Search for the cell housing the specified text and yield its (X, Y) center coordinate. 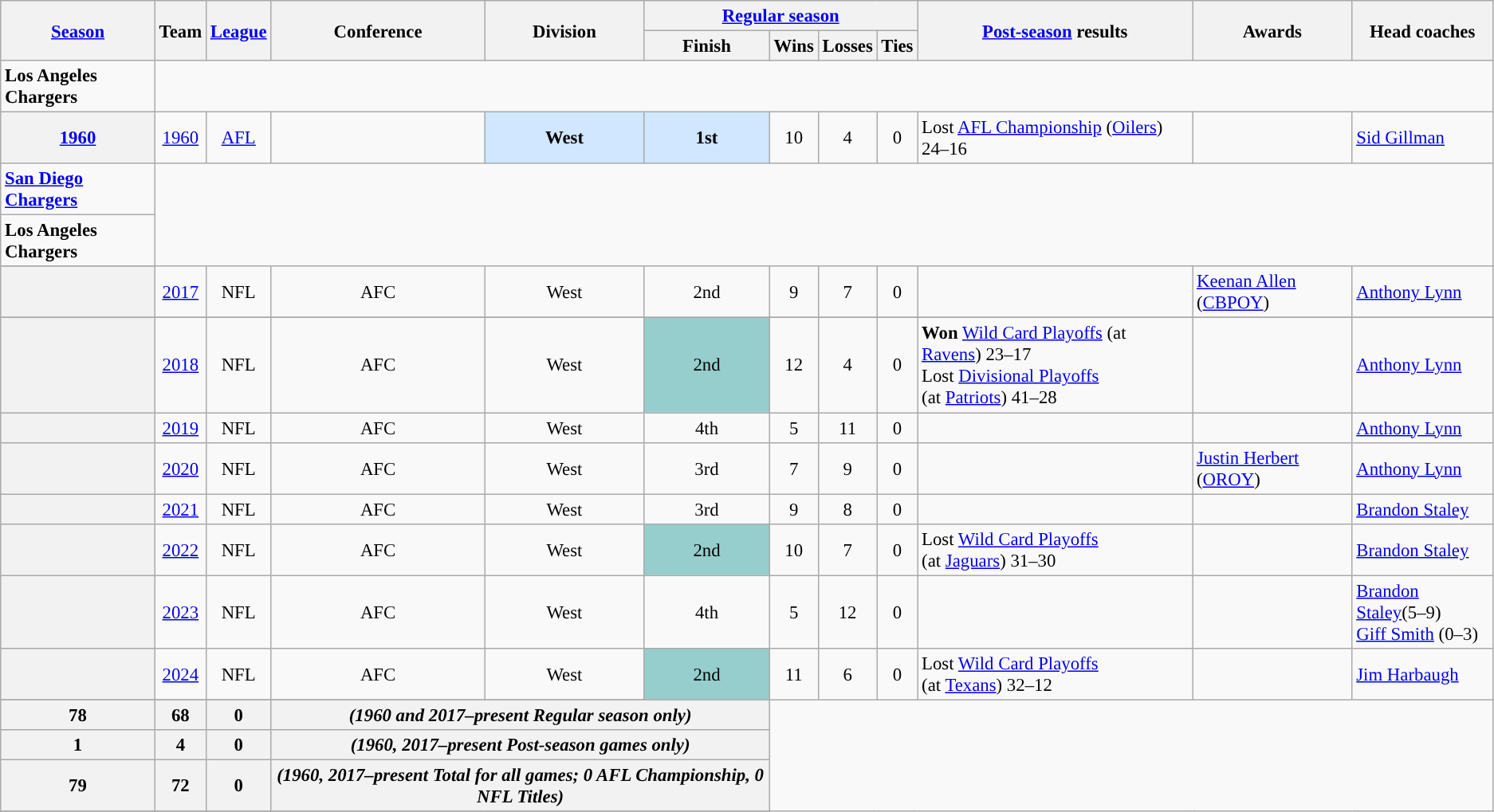
(1960, 2017–present Total for all games; 0 AFL Championship, 0 NFL Titles) (520, 786)
Awards (1272, 30)
(1960, 2017–present Post-season games only) (520, 745)
2021 (180, 509)
2017 (180, 292)
1st (707, 139)
79 (78, 786)
2019 (180, 428)
2023 (180, 612)
(1960 and 2017–present Regular season only) (520, 715)
Lost Wild Card Playoffs(at Jaguars) 31–30 (1056, 550)
Wins (794, 46)
Conference (378, 30)
Ties (898, 46)
6 (847, 674)
Division (564, 30)
Sid Gillman (1422, 139)
2022 (180, 550)
2020 (180, 469)
68 (180, 715)
AFL (238, 139)
Justin Herbert (OROY) (1272, 469)
1 (78, 745)
San Diego Chargers (78, 190)
Brandon Staley(5–9)Giff Smith (0–3) (1422, 612)
Lost Wild Card Playoffs(at Texans) 32–12 (1056, 674)
Lost AFL Championship (Oilers) 24–16 (1056, 139)
2024 (180, 674)
72 (180, 786)
Season (78, 30)
League (238, 30)
8 (847, 509)
78 (78, 715)
Team (180, 30)
Regular season (781, 16)
Keenan Allen (CBPOY) (1272, 292)
Post-season results (1056, 30)
Head coaches (1422, 30)
Jim Harbaugh (1422, 674)
2018 (180, 365)
Won Wild Card Playoffs (at Ravens) 23–17Lost Divisional Playoffs(at Patriots) 41–28 (1056, 365)
Finish (707, 46)
Losses (847, 46)
